Return [x, y] of the center of cell containing provided text 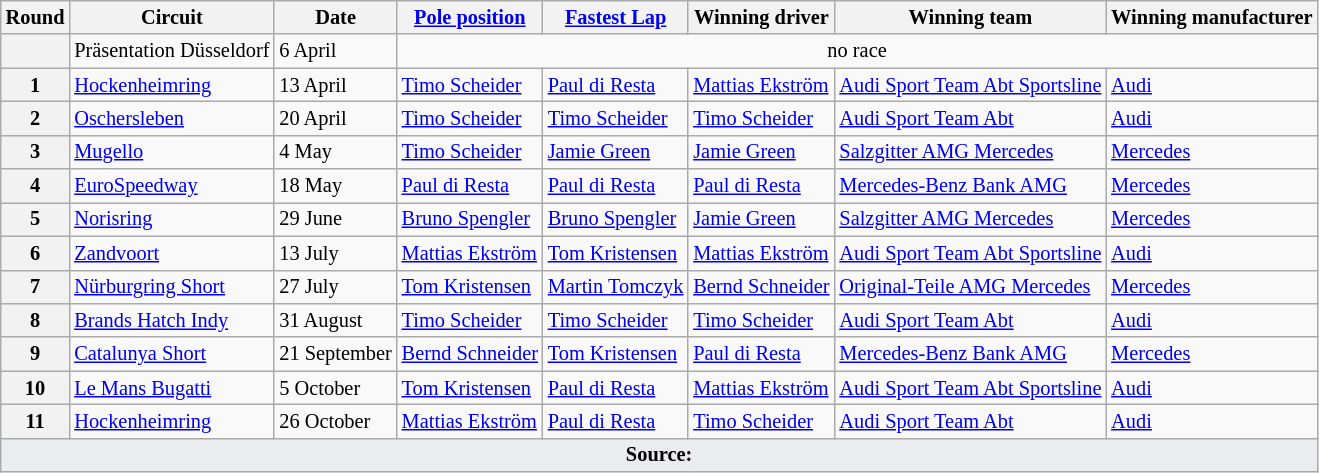
5 [36, 219]
Pole position [470, 17]
Präsentation Düsseldorf [172, 51]
Round [36, 17]
6 [36, 253]
Brands Hatch Indy [172, 320]
10 [36, 388]
7 [36, 287]
Norisring [172, 219]
3 [36, 152]
2 [36, 118]
Winning driver [761, 17]
Oschersleben [172, 118]
no race [858, 51]
18 May [335, 186]
13 July [335, 253]
11 [36, 421]
1 [36, 85]
Nürburgring Short [172, 287]
Martin Tomczyk [616, 287]
6 April [335, 51]
20 April [335, 118]
13 April [335, 85]
Original-Teile AMG Mercedes [970, 287]
EuroSpeedway [172, 186]
31 August [335, 320]
Source: [660, 455]
4 May [335, 152]
29 June [335, 219]
9 [36, 354]
Circuit [172, 17]
Zandvoort [172, 253]
26 October [335, 421]
5 October [335, 388]
Winning manufacturer [1212, 17]
Mugello [172, 152]
4 [36, 186]
Date [335, 17]
27 July [335, 287]
Le Mans Bugatti [172, 388]
21 September [335, 354]
Winning team [970, 17]
8 [36, 320]
Catalunya Short [172, 354]
Fastest Lap [616, 17]
